Scan for the cell matching the given text and deliver its [x, y] coordinate at center. 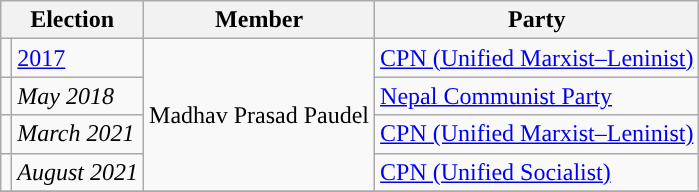
Party [537, 20]
CPN (Unified Socialist) [537, 172]
Madhav Prasad Paudel [260, 115]
March 2021 [78, 134]
Nepal Communist Party [537, 96]
Member [260, 20]
Election [72, 20]
August 2021 [78, 172]
2017 [78, 58]
May 2018 [78, 96]
